Output the (x, y) coordinate of the center of the cell containing the given text.  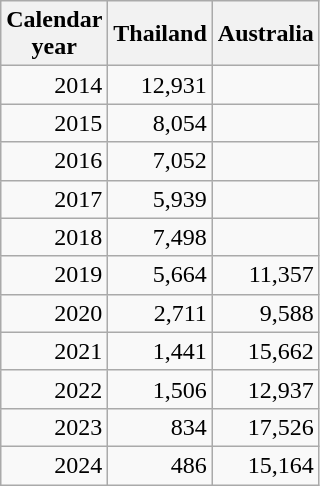
2023 (54, 427)
2015 (54, 123)
7,052 (160, 161)
2014 (54, 85)
2022 (54, 389)
9,588 (266, 313)
2019 (54, 275)
2021 (54, 351)
Thailand (160, 34)
1,441 (160, 351)
5,664 (160, 275)
15,662 (266, 351)
1,506 (160, 389)
7,498 (160, 237)
834 (160, 427)
5,939 (160, 199)
2,711 (160, 313)
11,357 (266, 275)
2018 (54, 237)
486 (160, 465)
17,526 (266, 427)
Australia (266, 34)
2016 (54, 161)
2024 (54, 465)
8,054 (160, 123)
2020 (54, 313)
12,931 (160, 85)
2017 (54, 199)
12,937 (266, 389)
Calendaryear (54, 34)
15,164 (266, 465)
